Pinpoint the cell where the given text exists, returning its [X, Y] midpoint coordinate. 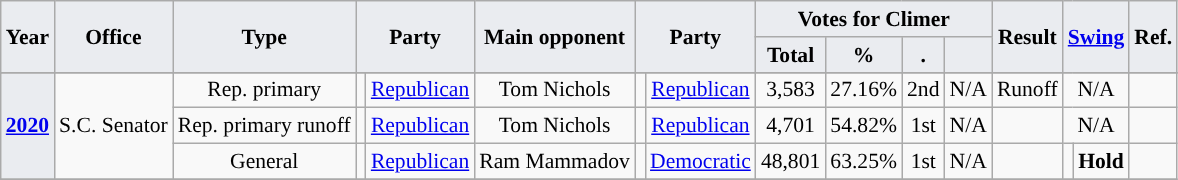
Type [264, 36]
63.25% [864, 162]
Ref. [1153, 36]
Hold [1101, 162]
27.16% [864, 90]
Runoff [1028, 90]
Rep. primary [264, 90]
Main opponent [554, 36]
48,801 [790, 162]
Swing [1096, 36]
% [864, 55]
2nd [924, 90]
Democratic [700, 162]
General [264, 162]
54.82% [864, 126]
Total [790, 55]
Result [1028, 36]
Ram Mammadov [554, 162]
4,701 [790, 126]
3,583 [790, 90]
Votes for Climer [874, 19]
Year [28, 36]
. [924, 55]
Rep. primary runoff [264, 126]
S.C. Senator [114, 126]
2020 [28, 126]
Office [114, 36]
